For the text-containing cell, return its midpoint in [x, y] coordinate format. 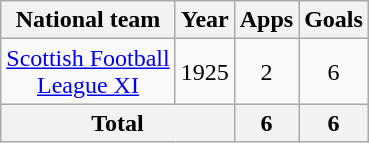
1925 [204, 72]
National team [88, 20]
Scottish FootballLeague XI [88, 72]
Year [204, 20]
Apps [266, 20]
Total [118, 123]
Goals [334, 20]
2 [266, 72]
